Locate the cell with the specified text and output its [X, Y] center coordinate. 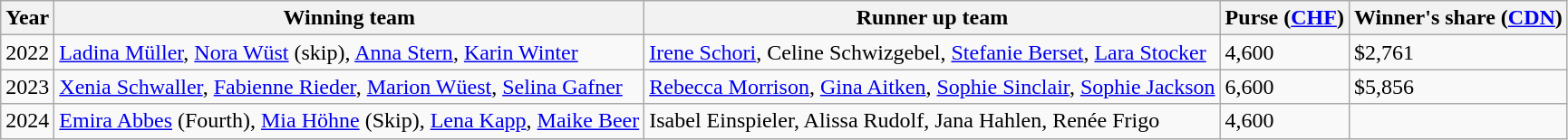
2023 [27, 87]
6,600 [1284, 87]
$5,856 [1457, 87]
Winning team [350, 18]
$2,761 [1457, 52]
Emira Abbes (Fourth), Mia Höhne (Skip), Lena Kapp, Maike Beer [350, 121]
Winner's share (CDN) [1457, 18]
Rebecca Morrison, Gina Aitken, Sophie Sinclair, Sophie Jackson [932, 87]
Irene Schori, Celine Schwizgebel, Stefanie Berset, Lara Stocker [932, 52]
Purse (CHF) [1284, 18]
Isabel Einspieler, Alissa Rudolf, Jana Hahlen, Renée Frigo [932, 121]
Xenia Schwaller, Fabienne Rieder, Marion Wüest, Selina Gafner [350, 87]
Ladina Müller, Nora Wüst (skip), Anna Stern, Karin Winter [350, 52]
Year [27, 18]
Runner up team [932, 18]
2022 [27, 52]
2024 [27, 121]
